Pinpoint the cell where the given text exists, returning its [X, Y] midpoint coordinate. 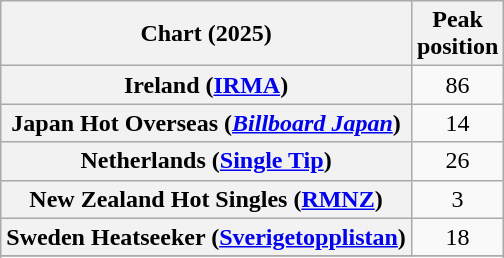
Sweden Heatseeker (Sverigetopplistan) [206, 237]
New Zealand Hot Singles (RMNZ) [206, 199]
3 [457, 199]
Peakposition [457, 34]
Netherlands (Single Tip) [206, 161]
86 [457, 85]
Japan Hot Overseas (Billboard Japan) [206, 123]
18 [457, 237]
14 [457, 123]
Chart (2025) [206, 34]
26 [457, 161]
Ireland (IRMA) [206, 85]
